Return the [X, Y] coordinate for the center point of the cell that contains the specified text.  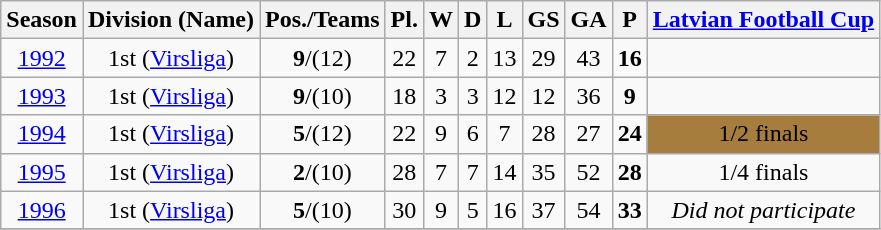
24 [630, 134]
1996 [42, 210]
L [504, 20]
2/(10) [323, 172]
33 [630, 210]
43 [588, 58]
52 [588, 172]
1994 [42, 134]
1/2 finals [763, 134]
54 [588, 210]
13 [504, 58]
5 [473, 210]
5/(12) [323, 134]
Latvian Football Cup [763, 20]
Division (Name) [170, 20]
1993 [42, 96]
27 [588, 134]
9/(12) [323, 58]
18 [404, 96]
14 [504, 172]
P [630, 20]
30 [404, 210]
Pos./Teams [323, 20]
9/(10) [323, 96]
GA [588, 20]
2 [473, 58]
Did not participate [763, 210]
37 [544, 210]
29 [544, 58]
5/(10) [323, 210]
1995 [42, 172]
GS [544, 20]
Pl. [404, 20]
Season [42, 20]
1992 [42, 58]
D [473, 20]
W [440, 20]
35 [544, 172]
6 [473, 134]
36 [588, 96]
1/4 finals [763, 172]
